Output the (x, y) coordinate of the center of the cell containing the given text.  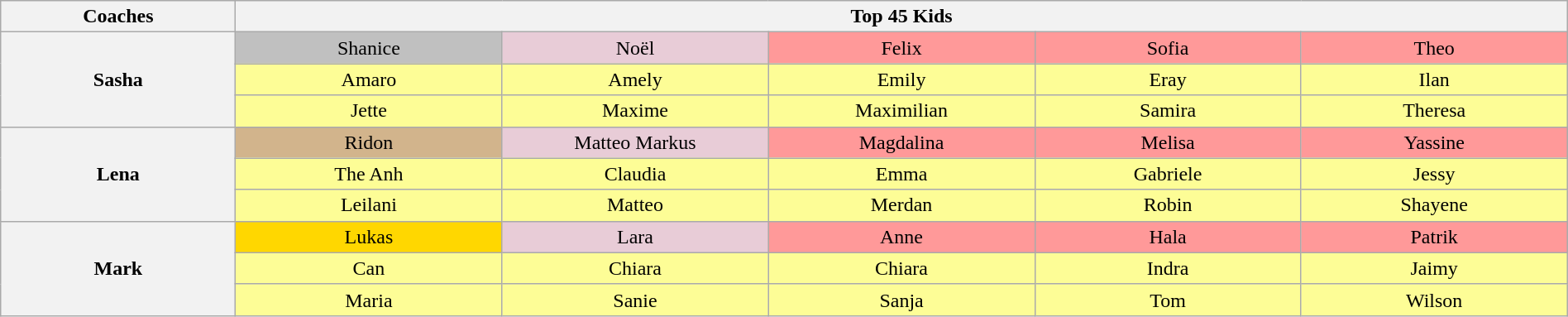
The Anh (369, 174)
Melisa (1168, 142)
Sasha (118, 79)
Patrik (1434, 237)
Sanie (635, 300)
Matteo Markus (635, 142)
Gabriele (1168, 174)
Magdalina (901, 142)
Indra (1168, 268)
Shayene (1434, 205)
Sofia (1168, 48)
Maxime (635, 111)
Maria (369, 300)
Claudia (635, 174)
Yassine (1434, 142)
Shanice (369, 48)
Ilan (1434, 79)
Jette (369, 111)
Eray (1168, 79)
Amely (635, 79)
Jessy (1434, 174)
Jaimy (1434, 268)
Samira (1168, 111)
Emily (901, 79)
Emma (901, 174)
Maximilian (901, 111)
Coaches (118, 17)
Noël (635, 48)
Theo (1434, 48)
Theresa (1434, 111)
Anne (901, 237)
Ridon (369, 142)
Lara (635, 237)
Wilson (1434, 300)
Hala (1168, 237)
Matteo (635, 205)
Can (369, 268)
Tom (1168, 300)
Mark (118, 268)
Robin (1168, 205)
Sanja (901, 300)
Top 45 Kids (901, 17)
Lukas (369, 237)
Leilani (369, 205)
Amaro (369, 79)
Felix (901, 48)
Lena (118, 174)
Merdan (901, 205)
